Provide the [X, Y] coordinate of the cell's center where the given text is located.  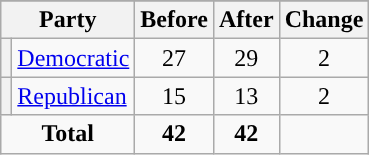
Republican [74, 96]
Change [324, 20]
Party [68, 20]
Democratic [74, 58]
15 [174, 96]
29 [246, 58]
After [246, 20]
13 [246, 96]
Before [174, 20]
27 [174, 58]
Total [68, 134]
